Return the [X, Y] coordinate for the center point of the cell that contains the specified text.  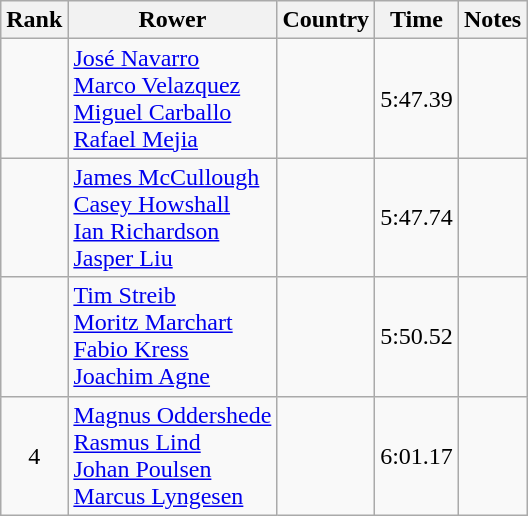
Tim StreibMoritz MarchartFabio KressJoachim Agne [172, 336]
Time [417, 20]
Magnus OddershedeRasmus LindJohan PoulsenMarcus Lyngesen [172, 456]
José NavarroMarco VelazquezMiguel CarballoRafael Mejia [172, 98]
James McCulloughCasey HowshallIan RichardsonJasper Liu [172, 218]
5:47.74 [417, 218]
6:01.17 [417, 456]
Country [326, 20]
Rower [172, 20]
5:50.52 [417, 336]
Notes [492, 20]
5:47.39 [417, 98]
Rank [34, 20]
4 [34, 456]
